Extract the [X, Y] coordinate from the center of the cell holding the provided text.  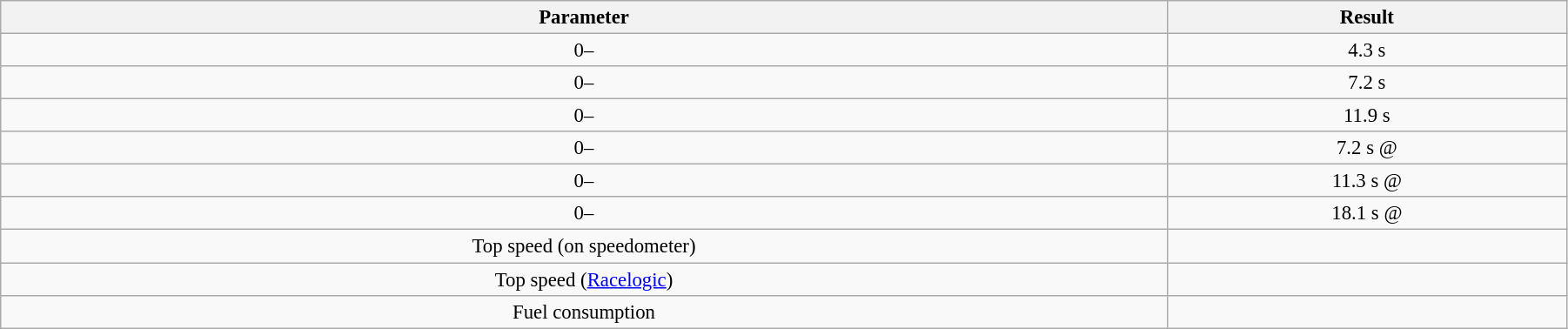
11.9 s [1366, 116]
11.3 s @ [1366, 181]
7.2 s @ [1366, 148]
Top speed (Racelogic) [585, 279]
4.3 s [1366, 50]
Parameter [585, 17]
Top speed (on speedometer) [585, 246]
7.2 s [1366, 83]
18.1 s @ [1366, 213]
Result [1366, 17]
Fuel consumption [585, 312]
